Find where the given text appears and provide that cell's center as (x, y) coordinate. 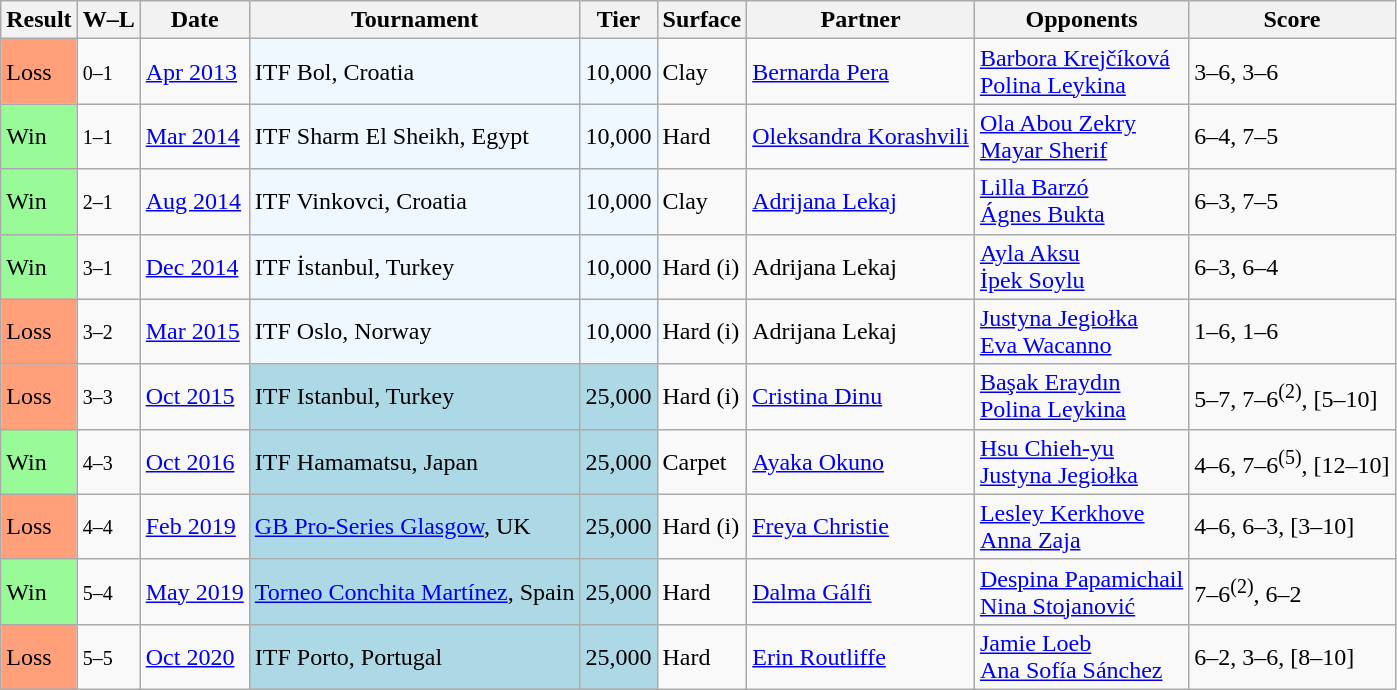
Lilla Barzó Ágnes Bukta (1081, 202)
ITF İstanbul, Turkey (414, 266)
Oct 2020 (194, 656)
4–6, 6–3, [3–10] (1292, 526)
5–5 (108, 656)
Aug 2014 (194, 202)
ITF Bol, Croatia (414, 72)
6–3, 7–5 (1292, 202)
May 2019 (194, 592)
Ola Abou Zekry Mayar Sherif (1081, 136)
3–2 (108, 332)
ITF Oslo, Norway (414, 332)
Tier (618, 20)
Opponents (1081, 20)
Feb 2019 (194, 526)
Date (194, 20)
Barbora Krejčíková Polina Leykina (1081, 72)
2–1 (108, 202)
Oct 2015 (194, 396)
Mar 2015 (194, 332)
Carpet (702, 462)
0–1 (108, 72)
Hsu Chieh-yu Justyna Jegiołka (1081, 462)
Oct 2016 (194, 462)
Oleksandra Korashvili (861, 136)
Ayla Aksu İpek Soylu (1081, 266)
Cristina Dinu (861, 396)
Freya Christie (861, 526)
5–7, 7–6(2), [5–10] (1292, 396)
Partner (861, 20)
Dalma Gálfi (861, 592)
1–6, 1–6 (1292, 332)
7–6(2), 6–2 (1292, 592)
Torneo Conchita Martínez, Spain (414, 592)
Surface (702, 20)
Result (39, 20)
3–1 (108, 266)
6–3, 6–4 (1292, 266)
4–3 (108, 462)
3–3 (108, 396)
GB Pro-Series Glasgow, UK (414, 526)
Score (1292, 20)
Despina Papamichail Nina Stojanović (1081, 592)
Mar 2014 (194, 136)
ITF Vinkovci, Croatia (414, 202)
4–4 (108, 526)
6–2, 3–6, [8–10] (1292, 656)
W–L (108, 20)
6–4, 7–5 (1292, 136)
Başak Eraydın Polina Leykina (1081, 396)
Ayaka Okuno (861, 462)
Bernarda Pera (861, 72)
Jamie Loeb Ana Sofía Sánchez (1081, 656)
ITF Hamamatsu, Japan (414, 462)
1–1 (108, 136)
3–6, 3–6 (1292, 72)
ITF Porto, Portugal (414, 656)
ITF Sharm El Sheikh, Egypt (414, 136)
Tournament (414, 20)
Justyna Jegiołka Eva Wacanno (1081, 332)
Apr 2013 (194, 72)
4–6, 7–6(5), [12–10] (1292, 462)
Dec 2014 (194, 266)
Erin Routliffe (861, 656)
ITF Istanbul, Turkey (414, 396)
Lesley Kerkhove Anna Zaja (1081, 526)
5–4 (108, 592)
